Find where the given text appears and provide that cell's center as [x, y] coordinate. 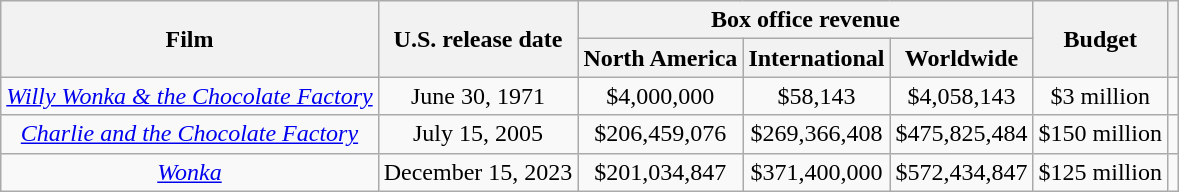
$125 million [1100, 172]
Worldwide [962, 58]
$4,058,143 [962, 96]
Budget [1100, 39]
$201,034,847 [660, 172]
$206,459,076 [660, 134]
Film [190, 39]
U.S. release date [478, 39]
$475,825,484 [962, 134]
Charlie and the Chocolate Factory [190, 134]
July 15, 2005 [478, 134]
$572,434,847 [962, 172]
$150 million [1100, 134]
Box office revenue [806, 20]
North America [660, 58]
December 15, 2023 [478, 172]
$269,366,408 [816, 134]
$4,000,000 [660, 96]
Wonka [190, 172]
International [816, 58]
$58,143 [816, 96]
Willy Wonka & the Chocolate Factory [190, 96]
$371,400,000 [816, 172]
June 30, 1971 [478, 96]
$3 million [1100, 96]
